Return (x, y) of the center of cell containing provided text 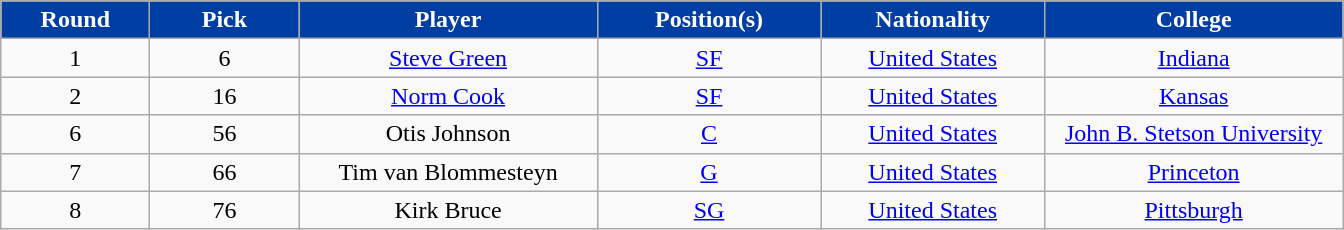
8 (76, 210)
Pick (224, 20)
2 (76, 96)
76 (224, 210)
Nationality (933, 20)
Kansas (1194, 96)
John B. Stetson University (1194, 134)
66 (224, 172)
7 (76, 172)
Player (448, 20)
C (709, 134)
Otis Johnson (448, 134)
Norm Cook (448, 96)
16 (224, 96)
Position(s) (709, 20)
1 (76, 58)
SG (709, 210)
College (1194, 20)
Kirk Bruce (448, 210)
Steve Green (448, 58)
Tim van Blommesteyn (448, 172)
Round (76, 20)
G (709, 172)
Princeton (1194, 172)
Pittsburgh (1194, 210)
Indiana (1194, 58)
56 (224, 134)
